Detect which cell encompasses the target text, then output its [X, Y] center coordinate. 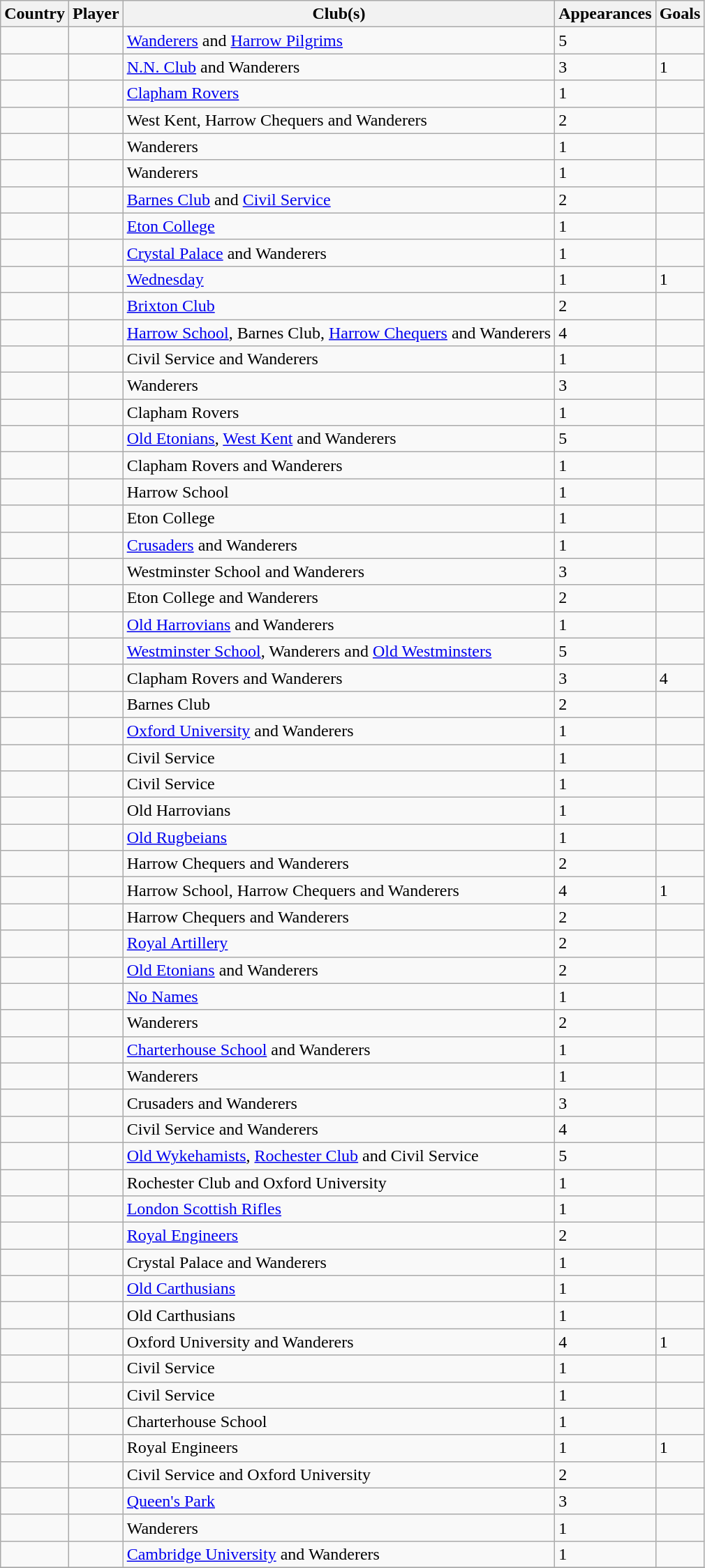
London Scottish Rifles [339, 1209]
Old Harrovians and Wanderers [339, 625]
Old Rugbeians [339, 837]
Charterhouse School and Wanderers [339, 1050]
No Names [339, 996]
Westminster School and Wanderers [339, 572]
Civil Service and Oxford University [339, 1474]
Barnes Club and Civil Service [339, 200]
Brixton Club [339, 306]
Wednesday [339, 279]
Harrow School [339, 492]
Appearances [605, 14]
Player [96, 14]
Cambridge University and Wanderers [339, 1554]
West Kent, Harrow Chequers and Wanderers [339, 120]
Goals [680, 14]
Royal Artillery [339, 943]
Old Etonians and Wanderers [339, 970]
Wanderers and Harrow Pilgrims [339, 40]
Old Wykehamists, Rochester Club and Civil Service [339, 1156]
Harrow School, Barnes Club, Harrow Chequers and Wanderers [339, 333]
Harrow School, Harrow Chequers and Wanderers [339, 890]
Club(s) [339, 14]
Rochester Club and Oxford University [339, 1183]
Charterhouse School [339, 1421]
Old Etonians, West Kent and Wanderers [339, 439]
N.N. Club and Wanderers [339, 67]
Old Harrovians [339, 811]
Barnes Club [339, 704]
Westminster School, Wanderers and Old Westminsters [339, 651]
Country [35, 14]
Eton College and Wanderers [339, 598]
Queen's Park [339, 1501]
